Scan for the cell matching the given text and deliver its [X, Y] coordinate at center. 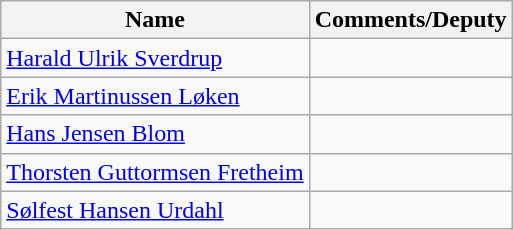
Sølfest Hansen Urdahl [155, 210]
Name [155, 20]
Erik Martinussen Løken [155, 96]
Harald Ulrik Sverdrup [155, 58]
Thorsten Guttormsen Fretheim [155, 172]
Comments/Deputy [410, 20]
Hans Jensen Blom [155, 134]
